Determine the [X, Y] coordinate at the center of the cell enclosing the given text.  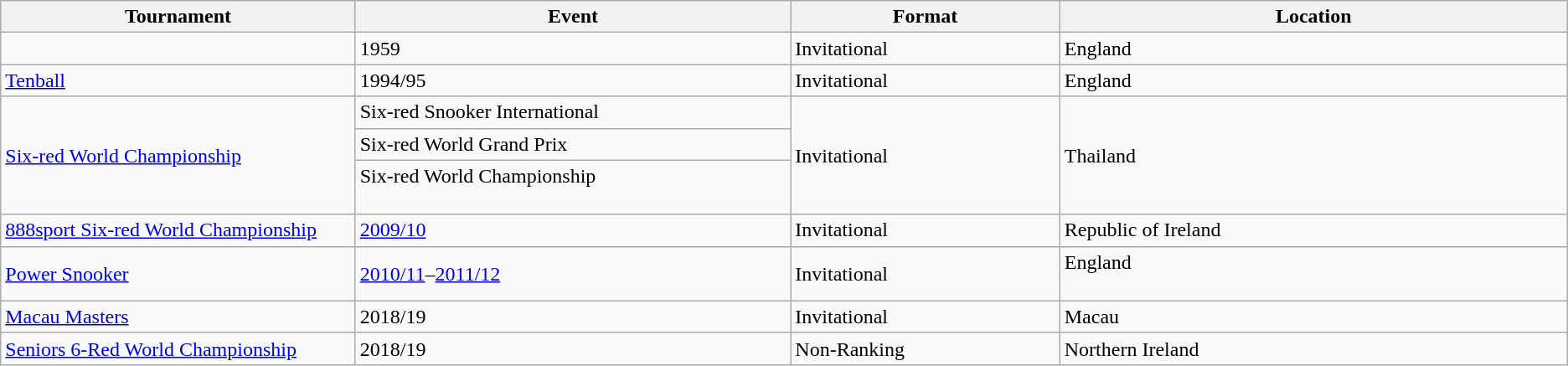
1959 [573, 49]
888sport Six-red World Championship [178, 230]
Republic of Ireland [1313, 230]
Six-red World Grand Prix [573, 144]
Seniors 6-Red World Championship [178, 348]
Format [925, 17]
1994/95 [573, 80]
Event [573, 17]
Macau Masters [178, 317]
2009/10 [573, 230]
Power Snooker [178, 273]
Non-Ranking [925, 348]
2010/11–2011/12 [573, 273]
Tournament [178, 17]
Northern Ireland [1313, 348]
Six-red Snooker International [573, 112]
Macau [1313, 317]
Thailand [1313, 156]
Location [1313, 17]
Tenball [178, 80]
